Search for the cell housing the specified text and yield its [X, Y] center coordinate. 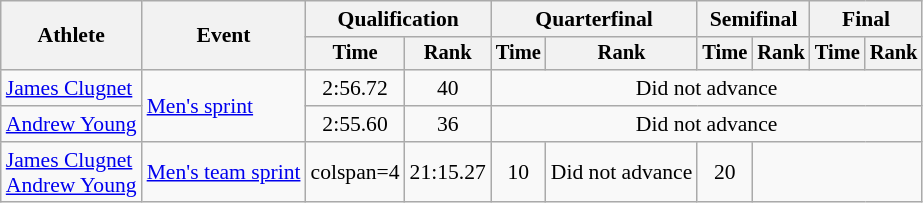
Final [866, 19]
Men's team sprint [224, 172]
2:56.72 [356, 88]
Event [224, 36]
James Clugnet [72, 88]
Men's sprint [224, 106]
colspan=4 [356, 172]
Andrew Young [72, 124]
Athlete [72, 36]
10 [518, 172]
36 [448, 124]
20 [724, 172]
Semifinal [753, 19]
21:15.27 [448, 172]
2:55.60 [356, 124]
James ClugnetAndrew Young [72, 172]
Qualification [398, 19]
Quarterfinal [594, 19]
40 [448, 88]
